From the cell containing the given text, extract its center point as [x, y] coordinate. 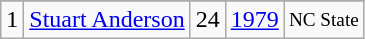
NC State [324, 20]
Stuart Anderson [107, 20]
24 [208, 20]
1 [12, 20]
1979 [254, 20]
